Locate the cell with the specified text and output its (X, Y) center coordinate. 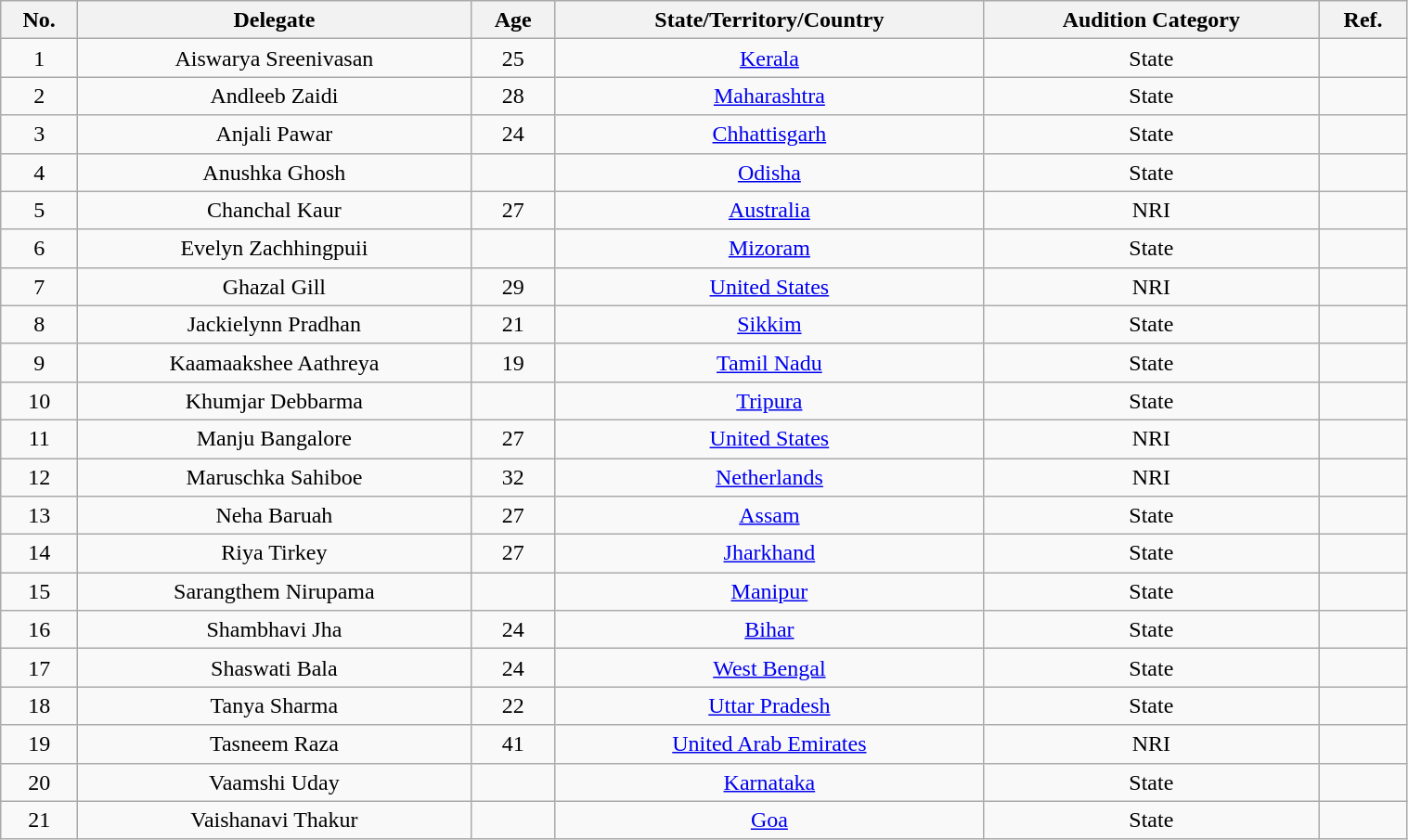
Ref. (1363, 20)
29 (512, 286)
13 (39, 516)
Kerala (769, 58)
16 (39, 629)
Delegate (275, 20)
Andleeb Zaidi (275, 97)
15 (39, 592)
Anjali Pawar (275, 134)
41 (512, 744)
Netherlands (769, 477)
Maruschka Sahiboe (275, 477)
Goa (769, 821)
10 (39, 401)
20 (39, 782)
Chhattisgarh (769, 134)
4 (39, 173)
11 (39, 438)
Shaswati Bala (275, 668)
1 (39, 58)
Anushka Ghosh (275, 173)
Sikkim (769, 325)
Age (512, 20)
Riya Tirkey (275, 553)
28 (512, 97)
6 (39, 249)
Jackielynn Pradhan (275, 325)
West Bengal (769, 668)
Manipur (769, 592)
Neha Baruah (275, 516)
18 (39, 705)
Karnataka (769, 782)
14 (39, 553)
Kaamaakshee Aathreya (275, 362)
7 (39, 286)
Vaishanavi Thakur (275, 821)
Jharkhand (769, 553)
25 (512, 58)
17 (39, 668)
32 (512, 477)
Ghazal Gill (275, 286)
Bihar (769, 629)
Khumjar Debbarma (275, 401)
Odisha (769, 173)
Vaamshi Uday (275, 782)
Tamil Nadu (769, 362)
12 (39, 477)
Chanchal Kaur (275, 210)
United Arab Emirates (769, 744)
Uttar Pradesh (769, 705)
Mizoram (769, 249)
2 (39, 97)
8 (39, 325)
Manju Bangalore (275, 438)
Tripura (769, 401)
Assam (769, 516)
State/Territory/Country (769, 20)
Tanya Sharma (275, 705)
Tasneem Raza (275, 744)
5 (39, 210)
9 (39, 362)
Maharashtra (769, 97)
22 (512, 705)
Shambhavi Jha (275, 629)
Aiswarya Sreenivasan (275, 58)
Audition Category (1152, 20)
No. (39, 20)
Sarangthem Nirupama (275, 592)
Australia (769, 210)
Evelyn Zachhingpuii (275, 249)
3 (39, 134)
